Detect which cell encompasses the target text, then output its [x, y] center coordinate. 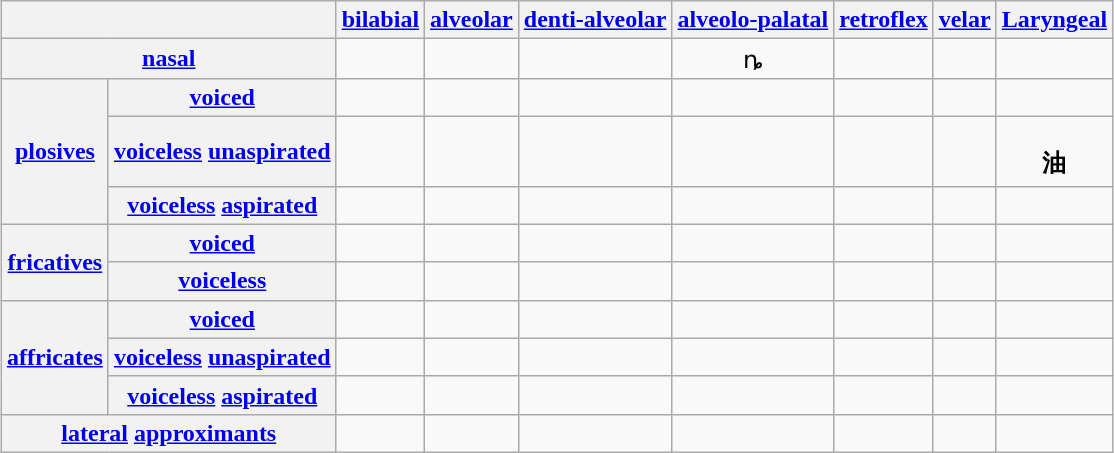
alveolar [472, 20]
velar [964, 20]
lateral approximants [168, 433]
affricates [54, 357]
Laryngeal [1054, 20]
ȵ [753, 59]
bilabial [380, 20]
denti-alveolar [595, 20]
plosives [54, 151]
voiceless [222, 281]
fricatives [54, 262]
alveolo-palatal [753, 20]
retroflex [884, 20]
油 [1054, 151]
nasal [168, 59]
